Search for the cell housing the specified text and yield its (X, Y) center coordinate. 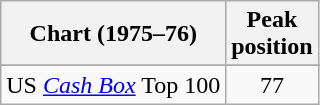
77 (272, 85)
Peakposition (272, 34)
US Cash Box Top 100 (114, 85)
Chart (1975–76) (114, 34)
